Find where the given text appears and provide that cell's center as (X, Y) coordinate. 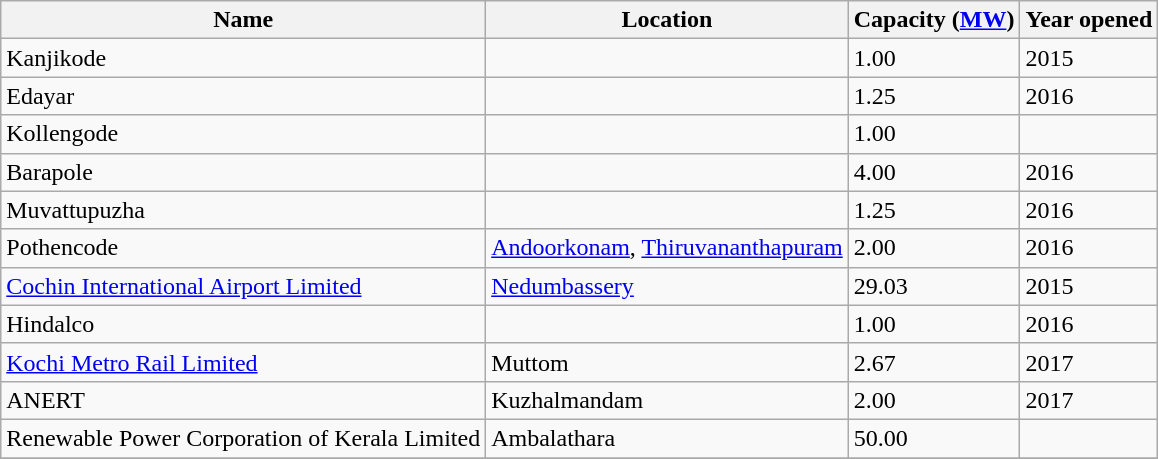
Kanjikode (244, 58)
Location (668, 20)
ANERT (244, 400)
50.00 (934, 438)
Nedumbassery (668, 286)
Barapole (244, 172)
Edayar (244, 96)
Muvattupuzha (244, 210)
Kuzhalmandam (668, 400)
2.67 (934, 362)
Renewable Power Corporation of Kerala Limited (244, 438)
Ambalathara (668, 438)
Kochi Metro Rail Limited (244, 362)
Year opened (1089, 20)
Hindalco (244, 324)
Andoorkonam, Thiruvananthapuram (668, 248)
Capacity (MW) (934, 20)
Muttom (668, 362)
Name (244, 20)
Cochin International Airport Limited (244, 286)
Pothencode (244, 248)
Kollengode (244, 134)
29.03 (934, 286)
4.00 (934, 172)
